Provide the (x, y) coordinate of the cell's center where the given text is located.  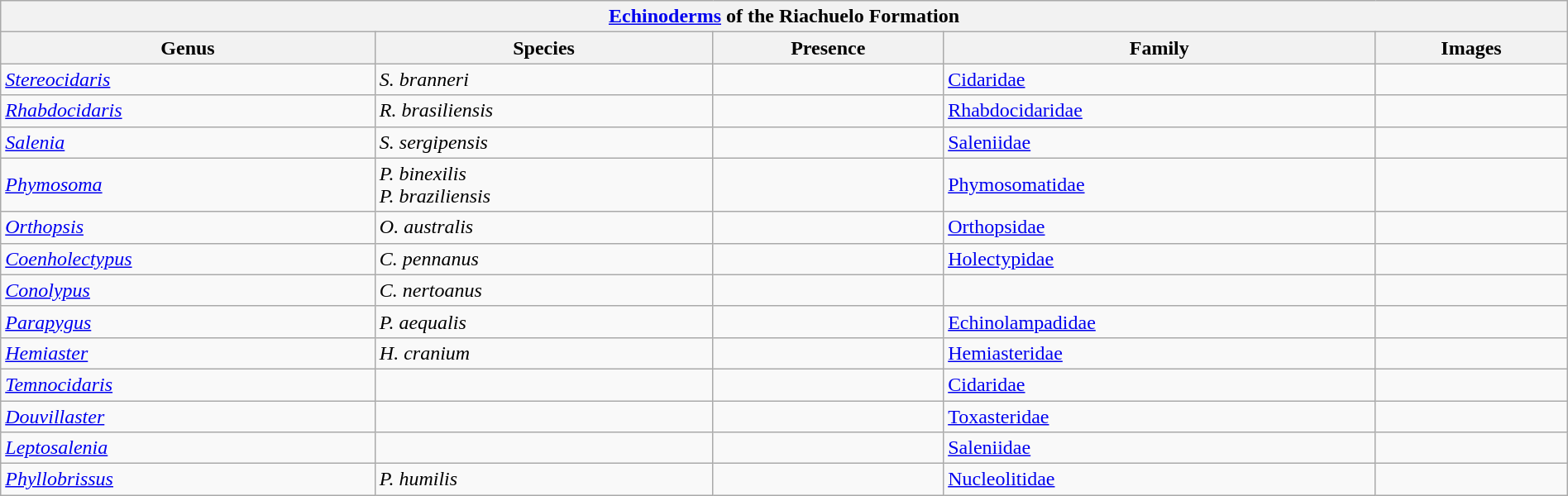
Presence (829, 48)
Images (1471, 48)
O. australis (544, 227)
Phymosomatidae (1159, 185)
Douvillaster (189, 416)
Genus (189, 48)
Echinolampadidae (1159, 322)
Orthopsis (189, 227)
Conolypus (189, 290)
C. pennanus (544, 259)
P. humilis (544, 479)
Species (544, 48)
Coenholectypus (189, 259)
Salenia (189, 142)
Stereocidaris (189, 79)
Echinoderms of the Riachuelo Formation (784, 17)
P. binexilisP. braziliensis (544, 185)
Hemiaster (189, 353)
Rhabdocidaris (189, 111)
P. aequalis (544, 322)
Toxasteridae (1159, 416)
Phyllobrissus (189, 479)
Leptosalenia (189, 448)
Rhabdocidaridae (1159, 111)
R. brasiliensis (544, 111)
Parapygus (189, 322)
Phymosoma (189, 185)
H. cranium (544, 353)
Holectypidae (1159, 259)
C. nertoanus (544, 290)
Family (1159, 48)
S. sergipensis (544, 142)
S. branneri (544, 79)
Orthopsidae (1159, 227)
Nucleolitidae (1159, 479)
Hemiasteridae (1159, 353)
Temnocidaris (189, 384)
